Provide the [X, Y] coordinate of the cell's center where the given text is located.  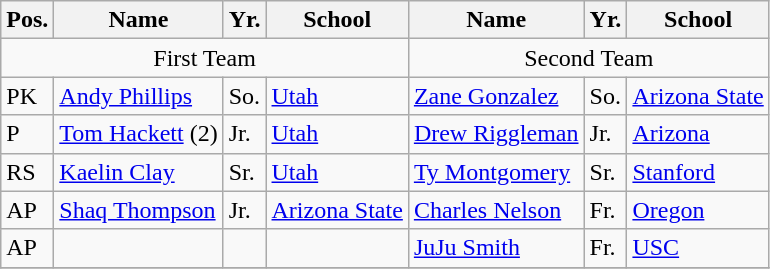
JuJu Smith [496, 248]
Drew Riggleman [496, 134]
Second Team [588, 58]
RS [28, 172]
Stanford [698, 172]
Charles Nelson [496, 210]
Andy Phillips [138, 96]
Ty Montgomery [496, 172]
Tom Hackett (2) [138, 134]
First Team [205, 58]
PK [28, 96]
Kaelin Clay [138, 172]
Oregon [698, 210]
USC [698, 248]
P [28, 134]
Arizona [698, 134]
Shaq Thompson [138, 210]
Pos. [28, 20]
Zane Gonzalez [496, 96]
